Identify which cell holds the provided text, then report its (x, y) central coordinate. 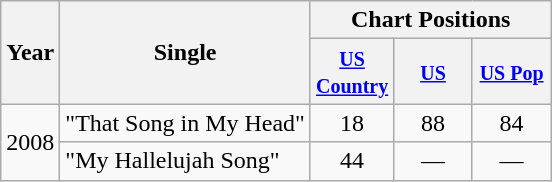
Year (30, 52)
"My Hallelujah Song" (186, 161)
US Country (352, 72)
88 (434, 123)
84 (512, 123)
Single (186, 52)
"That Song in My Head" (186, 123)
18 (352, 123)
Chart Positions (430, 20)
44 (352, 161)
US (434, 72)
2008 (30, 142)
US Pop (512, 72)
